Determine the [x, y] coordinate at the center of the cell enclosing the given text.  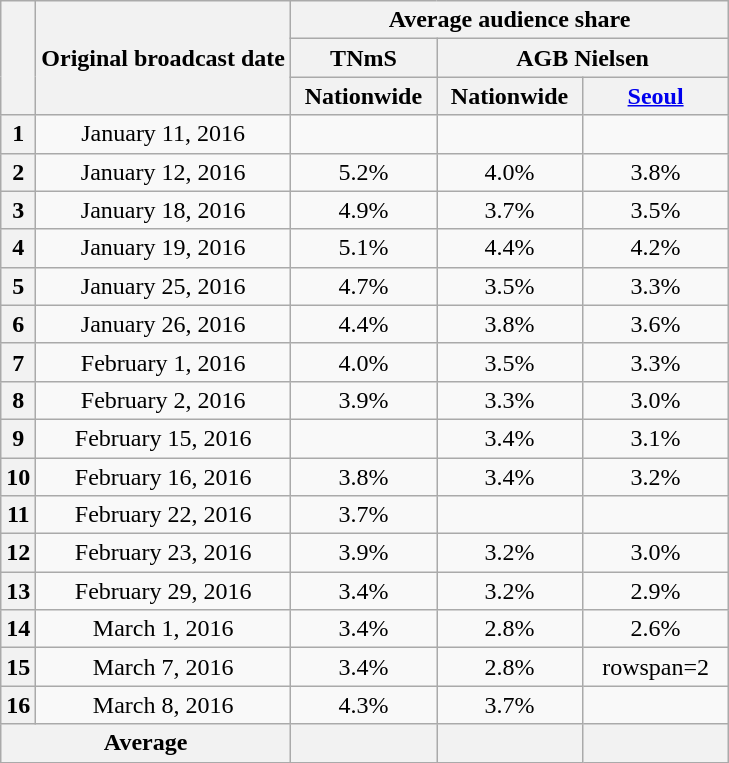
2 [18, 172]
9 [18, 438]
January 19, 2016 [164, 248]
7 [18, 362]
February 1, 2016 [164, 362]
February 16, 2016 [164, 477]
March 1, 2016 [164, 629]
January 18, 2016 [164, 210]
Average audience share [509, 20]
11 [18, 515]
3 [18, 210]
Seoul [656, 96]
10 [18, 477]
Average [146, 743]
January 25, 2016 [164, 286]
8 [18, 400]
March 7, 2016 [164, 667]
3.6% [656, 324]
Original broadcast date [164, 58]
2.9% [656, 591]
TNmS [363, 58]
4.7% [363, 286]
5.2% [363, 172]
rowspan=2 [656, 667]
1 [18, 134]
4.9% [363, 210]
January 12, 2016 [164, 172]
5 [18, 286]
12 [18, 553]
4 [18, 248]
February 2, 2016 [164, 400]
February 29, 2016 [164, 591]
February 22, 2016 [164, 515]
2.6% [656, 629]
4.2% [656, 248]
13 [18, 591]
February 23, 2016 [164, 553]
14 [18, 629]
March 8, 2016 [164, 705]
January 26, 2016 [164, 324]
16 [18, 705]
5.1% [363, 248]
February 15, 2016 [164, 438]
15 [18, 667]
6 [18, 324]
January 11, 2016 [164, 134]
3.1% [656, 438]
4.3% [363, 705]
AGB Nielsen [582, 58]
